For the text-containing cell, return its midpoint in [X, Y] coordinate format. 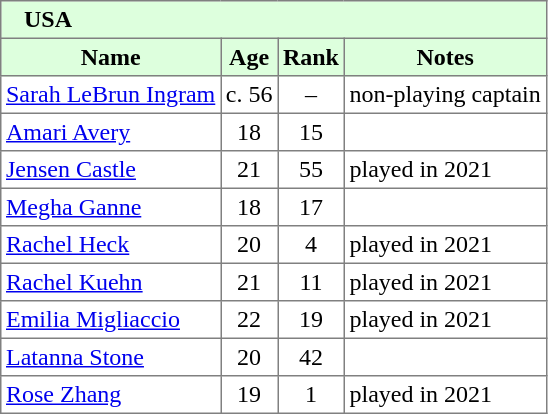
Emilia Migliaccio [111, 320]
Rachel Kuehn [111, 282]
Age [250, 57]
Rose Zhang [111, 395]
USA [274, 20]
Rachel Heck [111, 245]
11 [312, 282]
c. 56 [250, 95]
– [312, 95]
22 [250, 320]
17 [312, 207]
Amari Avery [111, 132]
55 [312, 170]
1 [312, 395]
Jensen Castle [111, 170]
Notes [445, 57]
Megha Ganne [111, 207]
42 [312, 357]
15 [312, 132]
non-playing captain [445, 95]
Latanna Stone [111, 357]
Sarah LeBrun Ingram [111, 95]
Name [111, 57]
4 [312, 245]
Rank [312, 57]
